Find where the given text appears and provide that cell's center as [x, y] coordinate. 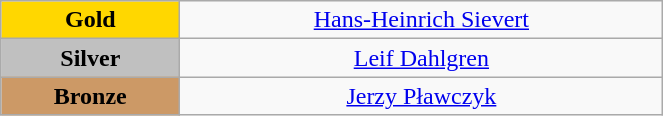
Leif Dahlgren [422, 58]
Jerzy Pławczyk [422, 96]
Silver [90, 58]
Hans-Heinrich Sievert [422, 20]
Bronze [90, 96]
Gold [90, 20]
